Pinpoint the cell where the given text exists, returning its (X, Y) midpoint coordinate. 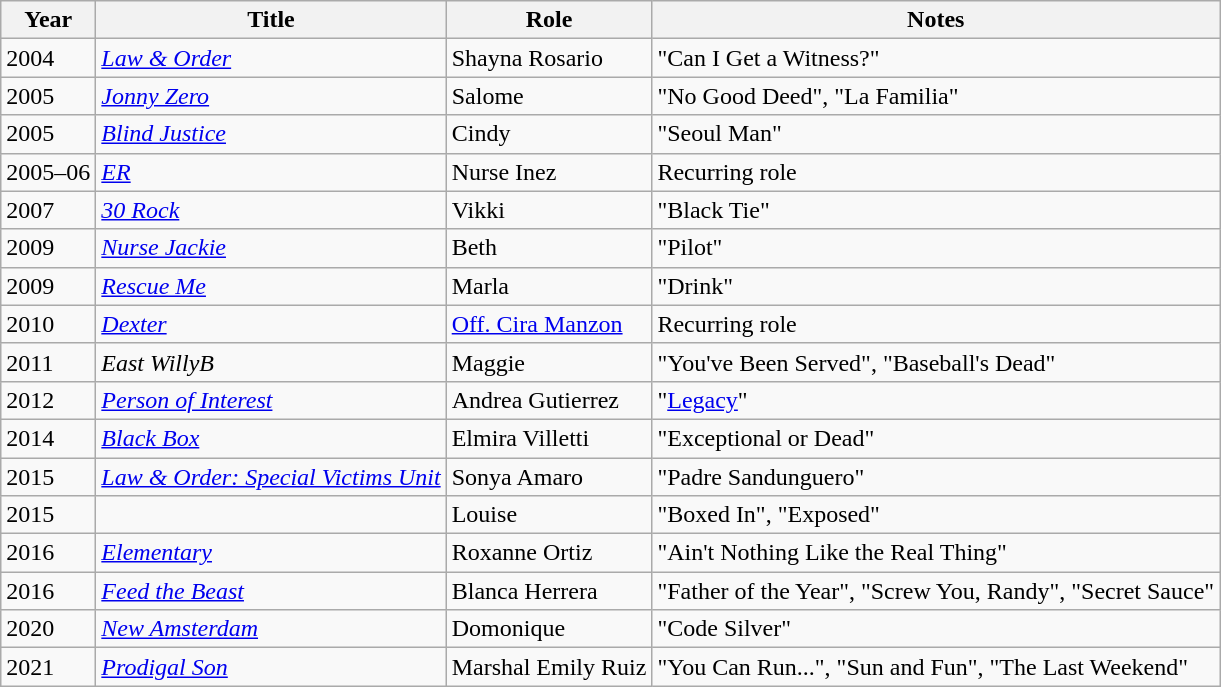
Law & Order: Special Victims Unit (271, 477)
Marshal Emily Ruiz (549, 667)
"Pilot" (936, 248)
Maggie (549, 362)
30 Rock (271, 210)
2021 (48, 667)
"Seoul Man" (936, 134)
Dexter (271, 324)
"No Good Deed", "La Familia" (936, 96)
"Exceptional or Dead" (936, 438)
Role (549, 20)
East WillyB (271, 362)
"Can I Get a Witness?" (936, 58)
ER (271, 172)
Domonique (549, 629)
Vikki (549, 210)
2020 (48, 629)
Andrea Gutierrez (549, 400)
Law & Order (271, 58)
2011 (48, 362)
Louise (549, 515)
Blanca Herrera (549, 591)
Sonya Amaro (549, 477)
"You've Been Served", "Baseball's Dead" (936, 362)
Jonny Zero (271, 96)
2010 (48, 324)
2007 (48, 210)
2012 (48, 400)
"Code Silver" (936, 629)
Nurse Jackie (271, 248)
Title (271, 20)
"You Can Run...", "Sun and Fun", "The Last Weekend" (936, 667)
Salome (549, 96)
Blind Justice (271, 134)
Nurse Inez (549, 172)
Notes (936, 20)
"Legacy" (936, 400)
"Drink" (936, 286)
Beth (549, 248)
Marla (549, 286)
"Black Tie" (936, 210)
Cindy (549, 134)
Black Box (271, 438)
"Father of the Year", "Screw You, Randy", "Secret Sauce" (936, 591)
New Amsterdam (271, 629)
"Boxed In", "Exposed" (936, 515)
Shayna Rosario (549, 58)
Elementary (271, 553)
2005–06 (48, 172)
Rescue Me (271, 286)
Year (48, 20)
Prodigal Son (271, 667)
Feed the Beast (271, 591)
Elmira Villetti (549, 438)
Off. Cira Manzon (549, 324)
2004 (48, 58)
"Ain't Nothing Like the Real Thing" (936, 553)
2014 (48, 438)
"Padre Sandunguero" (936, 477)
Person of Interest (271, 400)
Roxanne Ortiz (549, 553)
